Locate the cell with the specified text and output its [x, y] center coordinate. 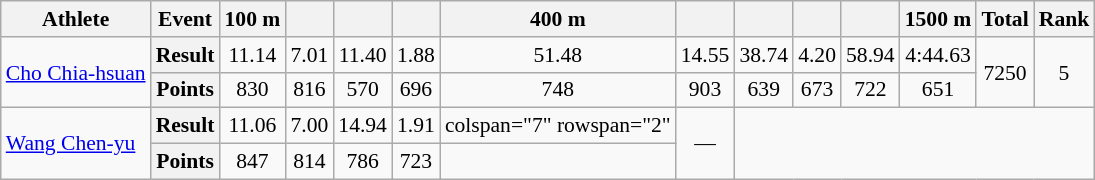
Rank [1064, 19]
38.74 [764, 55]
5 [1064, 72]
Cho Chia-hsuan [76, 72]
1.91 [416, 126]
400 m [558, 19]
58.94 [870, 55]
651 [938, 90]
814 [309, 162]
11.06 [252, 126]
— [706, 144]
903 [706, 90]
7.01 [309, 55]
Wang Chen-yu [76, 144]
Athlete [76, 19]
1.88 [416, 55]
11.14 [252, 55]
723 [416, 162]
1500 m [938, 19]
786 [362, 162]
639 [764, 90]
4:44.63 [938, 55]
Total [1004, 19]
Event [186, 19]
14.55 [706, 55]
4.20 [817, 55]
722 [870, 90]
colspan="7" rowspan="2" [558, 126]
816 [309, 90]
14.94 [362, 126]
7.00 [309, 126]
847 [252, 162]
7250 [1004, 72]
696 [416, 90]
51.48 [558, 55]
673 [817, 90]
830 [252, 90]
11.40 [362, 55]
100 m [252, 19]
748 [558, 90]
570 [362, 90]
